From the cell containing the given text, extract its center point as (X, Y) coordinate. 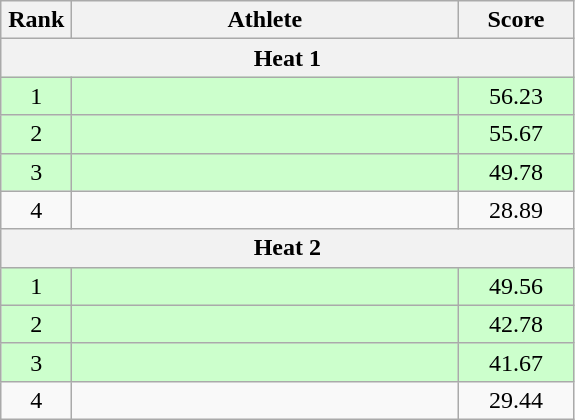
28.89 (516, 210)
Score (516, 20)
Heat 1 (288, 58)
49.56 (516, 286)
41.67 (516, 362)
29.44 (516, 400)
Athlete (265, 20)
55.67 (516, 134)
49.78 (516, 172)
Rank (36, 20)
56.23 (516, 96)
Heat 2 (288, 248)
42.78 (516, 324)
